Identify which cell holds the provided text, then report its [x, y] central coordinate. 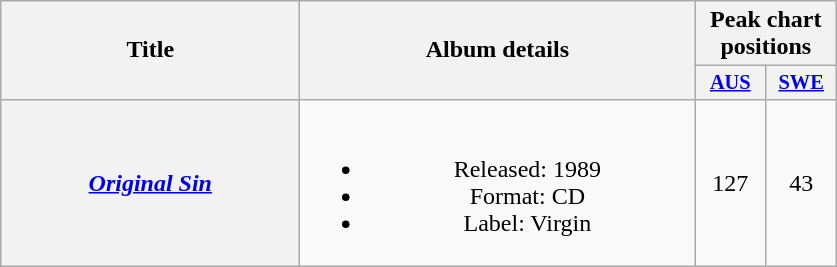
Peak chartpositions [766, 34]
Original Sin [150, 182]
Title [150, 50]
43 [802, 182]
Album details [498, 50]
SWE [802, 83]
127 [730, 182]
AUS [730, 83]
Released: 1989Format: CDLabel: Virgin [498, 182]
